Search for the cell housing the specified text and yield its [x, y] center coordinate. 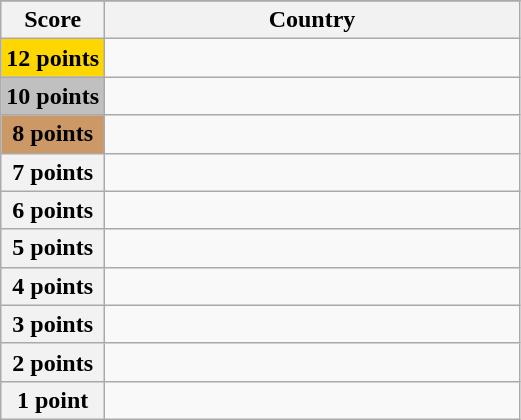
10 points [53, 96]
12 points [53, 58]
7 points [53, 172]
Country [312, 20]
Score [53, 20]
1 point [53, 400]
5 points [53, 248]
4 points [53, 286]
3 points [53, 324]
8 points [53, 134]
6 points [53, 210]
2 points [53, 362]
